Capture the cell that displays the provided text and extract its [X, Y] central coordinate. 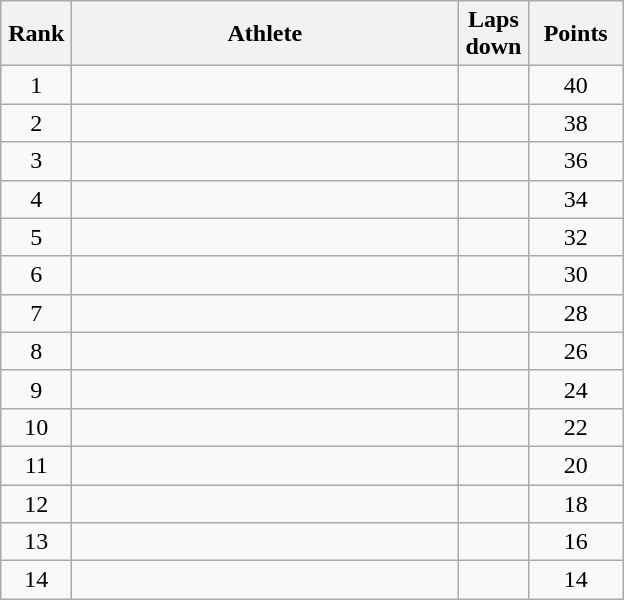
4 [36, 199]
40 [576, 85]
Points [576, 34]
32 [576, 237]
12 [36, 503]
7 [36, 313]
5 [36, 237]
3 [36, 161]
8 [36, 351]
22 [576, 427]
2 [36, 123]
16 [576, 542]
24 [576, 389]
20 [576, 465]
9 [36, 389]
28 [576, 313]
18 [576, 503]
26 [576, 351]
30 [576, 275]
1 [36, 85]
Rank [36, 34]
13 [36, 542]
11 [36, 465]
Athlete [265, 34]
38 [576, 123]
10 [36, 427]
34 [576, 199]
Laps down [494, 34]
36 [576, 161]
6 [36, 275]
